Output the (X, Y) coordinate of the center of the cell containing the given text.  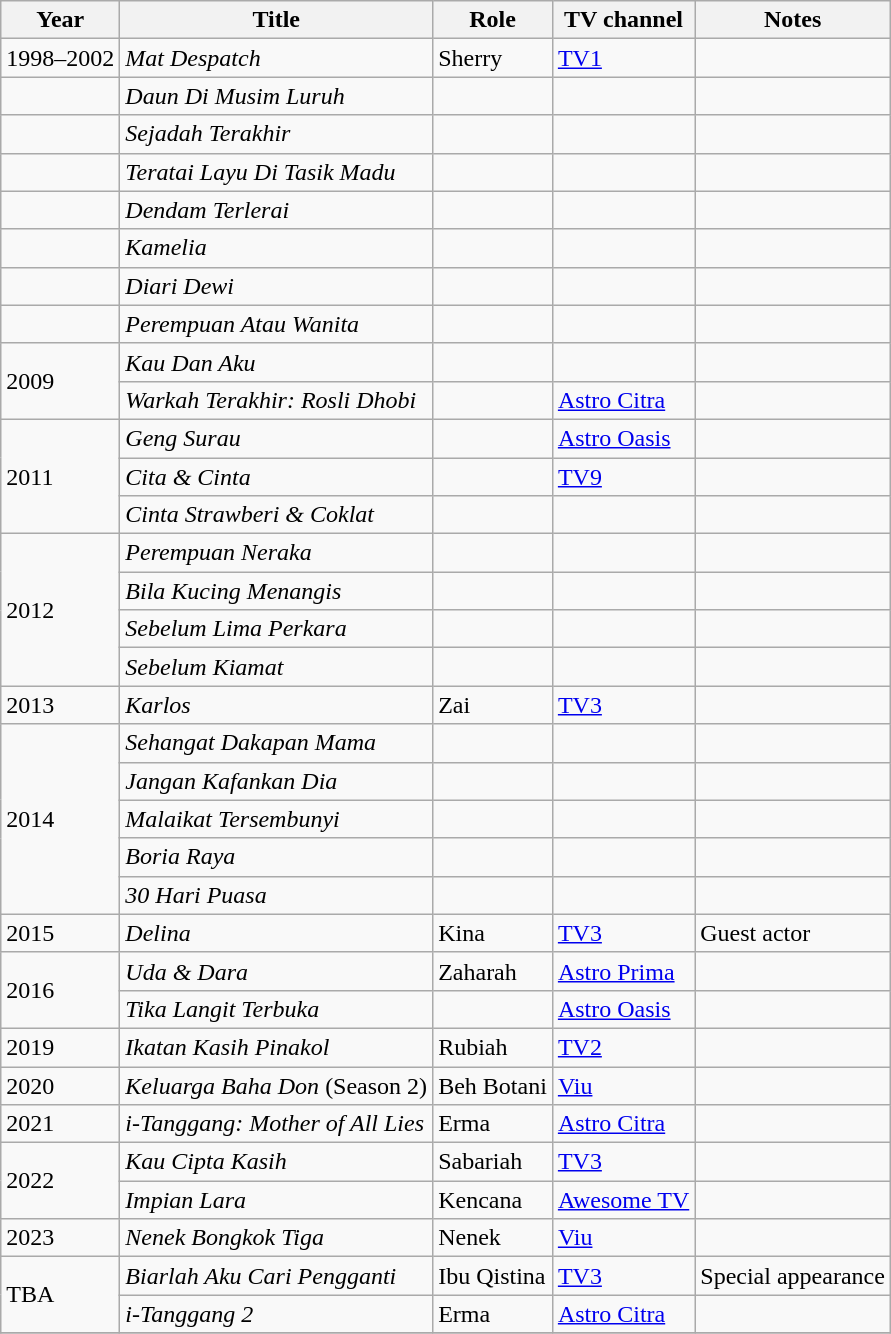
Ikatan Kasih Pinakol (276, 1047)
2021 (60, 1124)
30 Hari Puasa (276, 895)
TV9 (623, 477)
i-Tanggang: Mother of All Lies (276, 1124)
Cinta Strawberi & Coklat (276, 515)
2014 (60, 819)
1998–2002 (60, 58)
TBA (60, 1295)
Dendam Terlerai (276, 210)
Perempuan Atau Wanita (276, 324)
Karlos (276, 705)
Geng Surau (276, 438)
Daun Di Musim Luruh (276, 96)
Sabariah (493, 1162)
Awesome TV (623, 1200)
Uda & Dara (276, 971)
Guest actor (793, 933)
Sebelum Kiamat (276, 667)
Zaharah (493, 971)
Keluarga Baha Don (Season 2) (276, 1085)
Sehangat Dakapan Mama (276, 743)
Kau Cipta Kasih (276, 1162)
Malaikat Tersembunyi (276, 819)
Diari Dewi (276, 286)
i-Tanggang 2 (276, 1314)
Zai (493, 705)
Delina (276, 933)
Biarlah Aku Cari Pengganti (276, 1276)
Teratai Layu Di Tasik Madu (276, 172)
Mat Despatch (276, 58)
2019 (60, 1047)
2022 (60, 1181)
Year (60, 20)
Tika Langit Terbuka (276, 1009)
Sebelum Lima Perkara (276, 629)
Jangan Kafankan Dia (276, 781)
Kina (493, 933)
TV1 (623, 58)
Astro Prima (623, 971)
2012 (60, 610)
2013 (60, 705)
Title (276, 20)
Perempuan Neraka (276, 553)
2009 (60, 381)
2016 (60, 990)
Special appearance (793, 1276)
Sherry (493, 58)
Warkah Terakhir: Rosli Dhobi (276, 400)
Beh Botani (493, 1085)
Ibu Qistina (493, 1276)
Rubiah (493, 1047)
Kamelia (276, 248)
Kencana (493, 1200)
Notes (793, 20)
Nenek (493, 1238)
Sejadah Terakhir (276, 134)
Bila Kucing Menangis (276, 591)
Cita & Cinta (276, 477)
2020 (60, 1085)
TV channel (623, 20)
Boria Raya (276, 857)
2011 (60, 476)
Impian Lara (276, 1200)
Kau Dan Aku (276, 362)
2015 (60, 933)
Role (493, 20)
Nenek Bongkok Tiga (276, 1238)
TV2 (623, 1047)
2023 (60, 1238)
